Identify which cell holds the provided text, then report its (x, y) central coordinate. 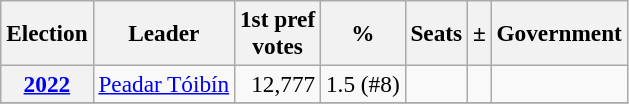
1st prefvotes (278, 32)
Peadar Tóibín (164, 84)
± (480, 32)
12,777 (278, 84)
1.5 (#8) (363, 84)
Seats (436, 32)
2022 (47, 84)
Election (47, 32)
Leader (164, 32)
% (363, 32)
Government (559, 32)
